Output the (x, y) coordinate of the center of the cell containing the given text.  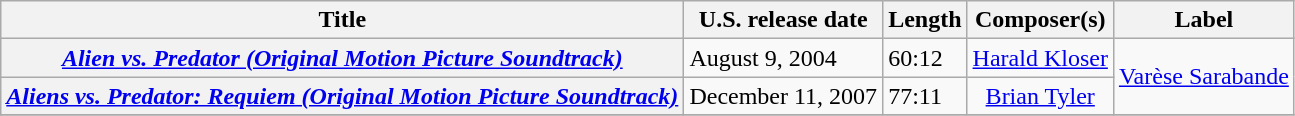
Varèse Sarabande (1204, 77)
77:11 (925, 96)
Length (925, 20)
U.S. release date (784, 20)
Title (342, 20)
Harald Kloser (1040, 58)
Alien vs. Predator (Original Motion Picture Soundtrack) (342, 58)
December 11, 2007 (784, 96)
Label (1204, 20)
Aliens vs. Predator: Requiem (Original Motion Picture Soundtrack) (342, 96)
60:12 (925, 58)
August 9, 2004 (784, 58)
Brian Tyler (1040, 96)
Composer(s) (1040, 20)
